Determine the (X, Y) coordinate at the center of the cell enclosing the given text.  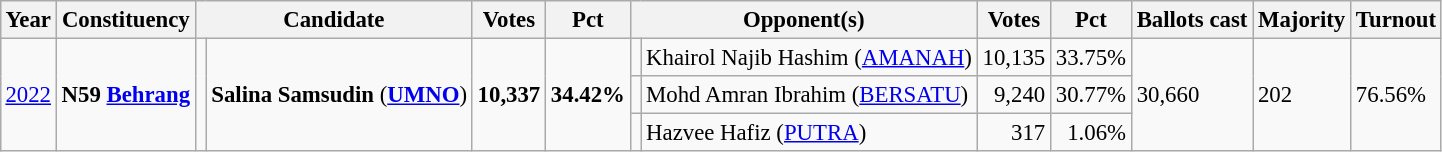
Ballots cast (1192, 20)
Constituency (126, 20)
N59 Behrang (126, 94)
Turnout (1396, 20)
Majority (1302, 20)
Candidate (334, 20)
Mohd Amran Ibrahim (BERSATU) (809, 95)
Khairol Najib Hashim (AMANAH) (809, 57)
1.06% (1090, 133)
30,660 (1192, 94)
Hazvee Hafiz (PUTRA) (809, 133)
9,240 (1014, 95)
202 (1302, 94)
Opponent(s) (804, 20)
10,135 (1014, 57)
76.56% (1396, 94)
33.75% (1090, 57)
317 (1014, 133)
30.77% (1090, 95)
Year (28, 20)
Salina Samsudin (UMNO) (339, 94)
34.42% (588, 94)
2022 (28, 94)
10,337 (508, 94)
